Find where the given text appears and provide that cell's center as (X, Y) coordinate. 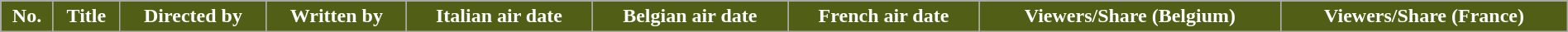
Belgian air date (690, 16)
No. (27, 16)
Directed by (194, 16)
French air date (883, 16)
Viewers/Share (France) (1424, 16)
Title (86, 16)
Written by (336, 16)
Italian air date (499, 16)
Viewers/Share (Belgium) (1130, 16)
